Provide the [X, Y] coordinate of the cell's center where the given text is located.  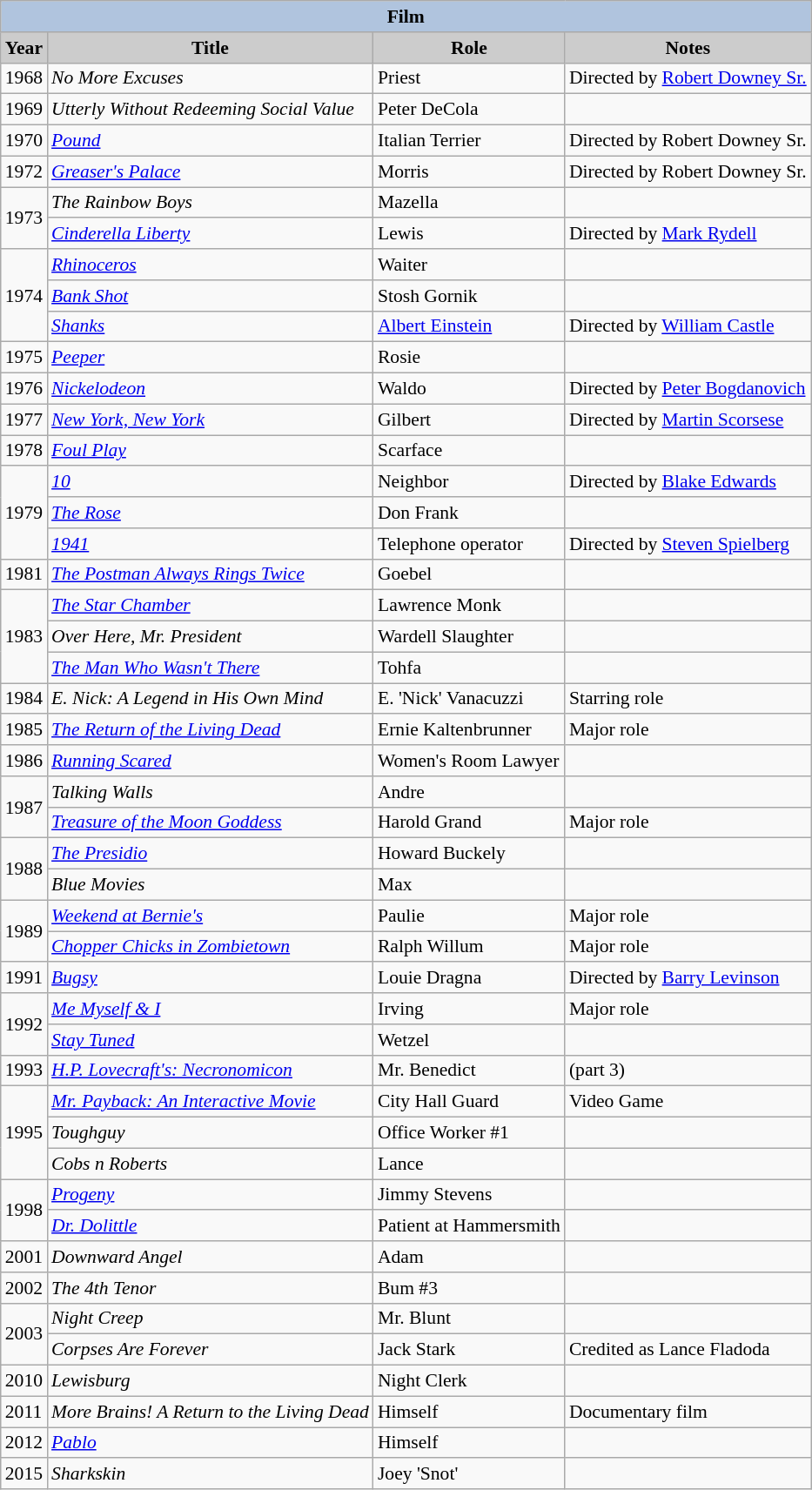
Film [406, 17]
More Brains! A Return to the Living Dead [211, 1412]
(part 3) [688, 1071]
Night Clerk [469, 1381]
Bank Shot [211, 296]
Pound [211, 141]
Women's Room Lawyer [469, 761]
Irving [469, 1009]
Notes [688, 48]
1976 [24, 389]
The Rose [211, 513]
Wetzel [469, 1040]
1974 [24, 296]
Bugsy [211, 978]
1985 [24, 730]
Directed by Peter Bogdanovich [688, 389]
Year [24, 48]
City Hall Guard [469, 1102]
Tohfa [469, 668]
Pablo [211, 1443]
Directed by Steven Spielberg [688, 544]
Bum #3 [469, 1288]
Weekend at Bernie's [211, 916]
1992 [24, 1024]
Greaser's Palace [211, 171]
The Presidio [211, 854]
Don Frank [469, 513]
Adam [469, 1257]
Joey 'Snot' [469, 1474]
2015 [24, 1474]
E. 'Nick' Vanacuzzi [469, 699]
2010 [24, 1381]
Wardell Slaughter [469, 637]
Directed by William Castle [688, 326]
1968 [24, 78]
Gilbert [469, 419]
Lewisburg [211, 1381]
2012 [24, 1443]
Jack Stark [469, 1350]
1984 [24, 699]
1977 [24, 419]
New York, New York [211, 419]
Title [211, 48]
Directed by Barry Levinson [688, 978]
Treasure of the Moon Goddess [211, 822]
Telephone operator [469, 544]
Waiter [469, 265]
Foul Play [211, 451]
1986 [24, 761]
Harold Grand [469, 822]
1987 [24, 808]
1993 [24, 1071]
Scarface [469, 451]
Office Worker #1 [469, 1133]
1941 [211, 544]
10 [211, 482]
Morris [469, 171]
Over Here, Mr. President [211, 637]
Chopper Chicks in Zombietown [211, 947]
1995 [24, 1133]
Max [469, 885]
Talking Walls [211, 792]
Paulie [469, 916]
The Star Chamber [211, 606]
1988 [24, 869]
The 4th Tenor [211, 1288]
Directed by Martin Scorsese [688, 419]
Toughguy [211, 1133]
1989 [24, 931]
Downward Angel [211, 1257]
1972 [24, 171]
Italian Terrier [469, 141]
2011 [24, 1412]
1969 [24, 110]
1975 [24, 358]
2003 [24, 1333]
Mazella [469, 203]
Goebel [469, 574]
Cinderella Liberty [211, 234]
1970 [24, 141]
Nickelodeon [211, 389]
1978 [24, 451]
2002 [24, 1288]
Mr. Blunt [469, 1319]
Night Creep [211, 1319]
Directed by Mark Rydell [688, 234]
Patient at Hammersmith [469, 1226]
1991 [24, 978]
H.P. Lovecraft's: Necronomicon [211, 1071]
Blue Movies [211, 885]
1979 [24, 513]
Corpses Are Forever [211, 1350]
E. Nick: A Legend in His Own Mind [211, 699]
Andre [469, 792]
Directed by Blake Edwards [688, 482]
1981 [24, 574]
Lance [469, 1164]
Lawrence Monk [469, 606]
Ralph Willum [469, 947]
Jimmy Stevens [469, 1195]
Mr. Benedict [469, 1071]
Albert Einstein [469, 326]
Starring role [688, 699]
Ernie Kaltenbrunner [469, 730]
Credited as Lance Fladoda [688, 1350]
2001 [24, 1257]
Shanks [211, 326]
Stosh Gornik [469, 296]
Howard Buckely [469, 854]
Waldo [469, 389]
Rosie [469, 358]
Rhinoceros [211, 265]
Priest [469, 78]
Louie Dragna [469, 978]
Running Scared [211, 761]
1998 [24, 1210]
Documentary film [688, 1412]
1983 [24, 637]
Progeny [211, 1195]
Lewis [469, 234]
The Postman Always Rings Twice [211, 574]
The Rainbow Boys [211, 203]
Utterly Without Redeeming Social Value [211, 110]
Dr. Dolittle [211, 1226]
1973 [24, 218]
Peeper [211, 358]
The Return of the Living Dead [211, 730]
Me Myself & I [211, 1009]
Sharkskin [211, 1474]
The Man Who Wasn't There [211, 668]
Neighbor [469, 482]
Mr. Payback: An Interactive Movie [211, 1102]
No More Excuses [211, 78]
Role [469, 48]
Stay Tuned [211, 1040]
Peter DeCola [469, 110]
Video Game [688, 1102]
Cobs n Roberts [211, 1164]
